Detect which cell encompasses the target text, then output its (x, y) center coordinate. 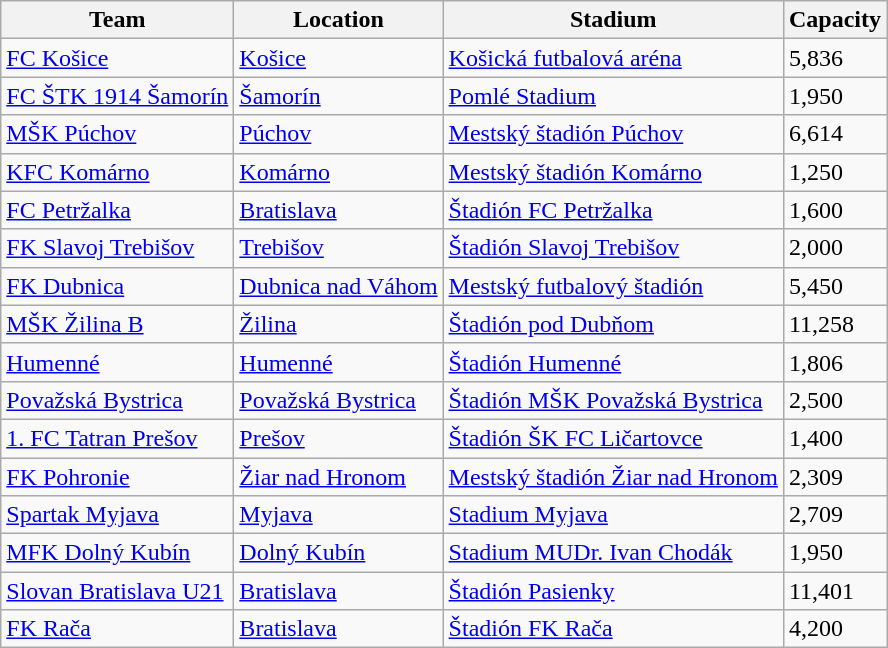
Mestský futbalový štadión (613, 286)
2,500 (834, 400)
Štadión Slavoj Trebišov (613, 248)
Žiar nad Hronom (338, 477)
1,600 (834, 210)
1,400 (834, 438)
Košická futbalová aréna (613, 58)
Stadium Myjava (613, 515)
FC Petržalka (118, 210)
5,836 (834, 58)
Štadión Humenné (613, 362)
Location (338, 20)
Slovan Bratislava U21 (118, 591)
MŠK Púchov (118, 134)
MFK Dolný Kubín (118, 553)
Capacity (834, 20)
Spartak Myjava (118, 515)
Púchov (338, 134)
Štadión FK Rača (613, 629)
Pomlé Stadium (613, 96)
Prešov (338, 438)
Komárno (338, 172)
Štadión pod Dubňom (613, 324)
FC ŠTK 1914 Šamorín (118, 96)
FC Košice (118, 58)
Mestský štadión Púchov (613, 134)
Team (118, 20)
Dubnica nad Váhom (338, 286)
Šamorín (338, 96)
11,401 (834, 591)
2,709 (834, 515)
Štadión FC Petržalka (613, 210)
FK Slavoj Trebišov (118, 248)
Žilina (338, 324)
4,200 (834, 629)
6,614 (834, 134)
Trebišov (338, 248)
2,309 (834, 477)
FK Dubnica (118, 286)
Dolný Kubín (338, 553)
Stadium (613, 20)
FK Rača (118, 629)
Stadium MUDr. Ivan Chodák (613, 553)
Mestský štadión Žiar nad Hronom (613, 477)
FK Pohronie (118, 477)
Štadión Pasienky (613, 591)
Štadión MŠK Považská Bystrica (613, 400)
1. FC Tatran Prešov (118, 438)
KFC Komárno (118, 172)
Štadión ŠK FC Ličartovce (613, 438)
MŠK Žilina B (118, 324)
11,258 (834, 324)
1,250 (834, 172)
5,450 (834, 286)
2,000 (834, 248)
Mestský štadión Komárno (613, 172)
Myjava (338, 515)
1,806 (834, 362)
Košice (338, 58)
